Extract the [X, Y] coordinate from the center of the cell holding the provided text.  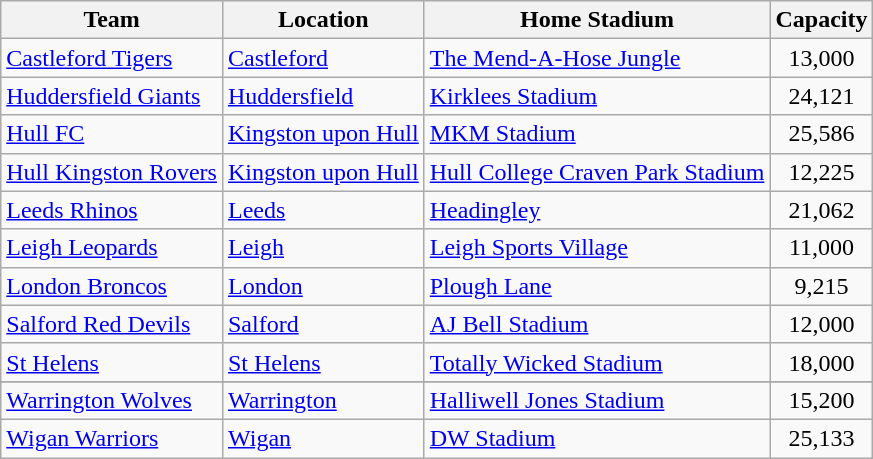
25,133 [822, 438]
Warrington Wolves [112, 400]
MKM Stadium [597, 134]
The Mend-A-Hose Jungle [597, 58]
Totally Wicked Stadium [597, 362]
Castleford [323, 58]
Hull Kingston Rovers [112, 172]
Leigh Leopards [112, 248]
Salford Red Devils [112, 324]
Huddersfield Giants [112, 96]
Location [323, 20]
13,000 [822, 58]
25,586 [822, 134]
Warrington [323, 400]
Team [112, 20]
AJ Bell Stadium [597, 324]
Hull FC [112, 134]
Halliwell Jones Stadium [597, 400]
24,121 [822, 96]
Castleford Tigers [112, 58]
12,225 [822, 172]
Hull College Craven Park Stadium [597, 172]
Leigh [323, 248]
DW Stadium [597, 438]
Capacity [822, 20]
12,000 [822, 324]
Home Stadium [597, 20]
9,215 [822, 286]
21,062 [822, 210]
15,200 [822, 400]
Kirklees Stadium [597, 96]
Leigh Sports Village [597, 248]
London [323, 286]
Huddersfield [323, 96]
London Broncos [112, 286]
Plough Lane [597, 286]
Salford [323, 324]
Wigan Warriors [112, 438]
Headingley [597, 210]
Leeds Rhinos [112, 210]
11,000 [822, 248]
Leeds [323, 210]
18,000 [822, 362]
Wigan [323, 438]
